Return (X, Y) of the center of cell containing provided text 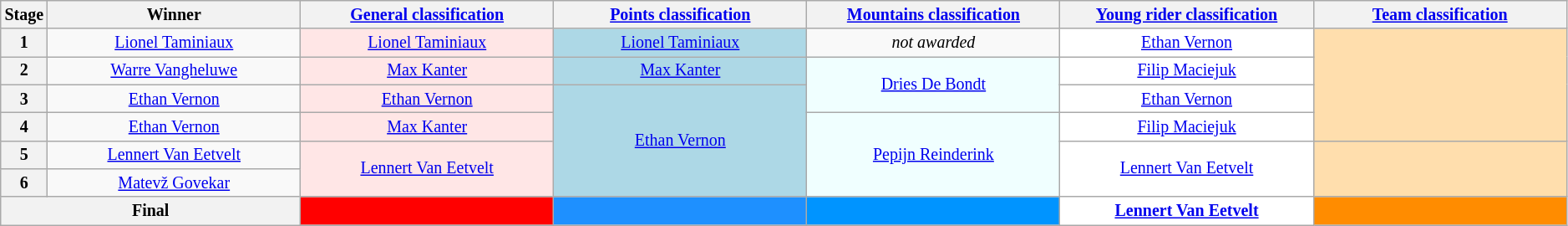
5 (24, 154)
Warre Vangheluwe (174, 70)
Mountains classification (934, 15)
3 (24, 99)
Pepijn Reinderink (934, 155)
Points classification (680, 15)
2 (24, 70)
Winner (174, 15)
not awarded (934, 44)
Dries De Bondt (934, 85)
General classification (428, 15)
6 (24, 182)
Team classification (1440, 15)
Final (150, 211)
Matevž Govekar (174, 182)
Young rider classification (1186, 15)
4 (24, 127)
Stage (24, 15)
1 (24, 44)
